Identify which cell holds the provided text, then report its (x, y) central coordinate. 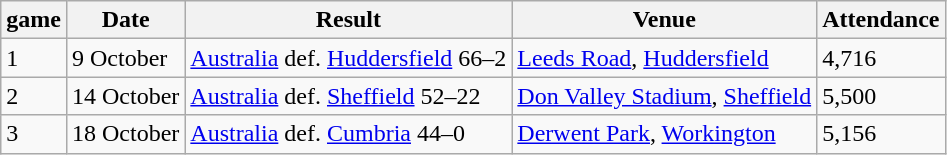
5,500 (881, 96)
Don Valley Stadium, Sheffield (664, 96)
9 October (125, 58)
Leeds Road, Huddersfield (664, 58)
14 October (125, 96)
5,156 (881, 134)
Result (348, 20)
3 (34, 134)
4,716 (881, 58)
2 (34, 96)
Australia def. Sheffield 52–22 (348, 96)
Australia def. Huddersfield 66–2 (348, 58)
Date (125, 20)
Venue (664, 20)
18 October (125, 134)
1 (34, 58)
Australia def. Cumbria 44–0 (348, 134)
game (34, 20)
Attendance (881, 20)
Derwent Park, Workington (664, 134)
